From the cell containing the given text, extract its center point as (x, y) coordinate. 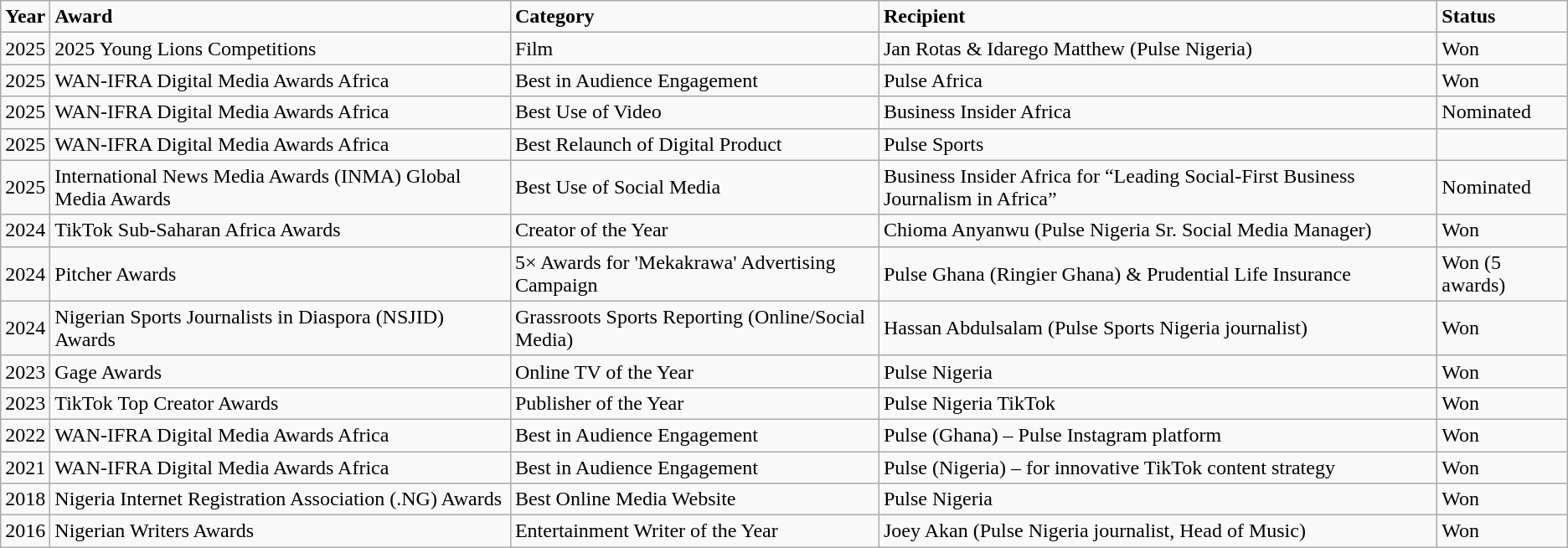
Nigerian Sports Journalists in Diaspora (NSJID) Awards (281, 328)
Award (281, 17)
TikTok Top Creator Awards (281, 403)
Best Use of Social Media (694, 188)
Pulse Sports (1158, 144)
Pulse Nigeria TikTok (1158, 403)
Pulse Ghana (Ringier Ghana) & Prudential Life Insurance (1158, 273)
2025 Young Lions Competitions (281, 49)
Publisher of the Year (694, 403)
Recipient (1158, 17)
Joey Akan (Pulse Nigeria journalist, Head of Music) (1158, 531)
2018 (25, 499)
Online TV of the Year (694, 371)
Pulse (Nigeria) – for innovative TikTok content strategy (1158, 467)
Entertainment Writer of the Year (694, 531)
International News Media Awards (INMA) Global Media Awards (281, 188)
2022 (25, 435)
Business Insider Africa (1158, 112)
Best Use of Video (694, 112)
2016 (25, 531)
TikTok Sub-Saharan Africa Awards (281, 230)
2021 (25, 467)
Creator of the Year (694, 230)
Pitcher Awards (281, 273)
Chioma Anyanwu (Pulse Nigeria Sr. Social Media Manager) (1158, 230)
Jan Rotas & Idarego Matthew (Pulse Nigeria) (1158, 49)
Film (694, 49)
Best Relaunch of Digital Product (694, 144)
Hassan Abdulsalam (Pulse Sports Nigeria journalist) (1158, 328)
Business Insider Africa for “Leading Social-First Business Journalism in Africa” (1158, 188)
Category (694, 17)
Won (5 awards) (1503, 273)
Gage Awards (281, 371)
Nigerian Writers Awards (281, 531)
Year (25, 17)
Best Online Media Website (694, 499)
5× Awards for 'Mekakrawa' Advertising Campaign (694, 273)
Grassroots Sports Reporting (Online/Social Media) (694, 328)
Status (1503, 17)
Pulse Africa (1158, 80)
Nigeria Internet Registration Association (.NG) Awards (281, 499)
Pulse (Ghana) – Pulse Instagram platform (1158, 435)
